Determine the (X, Y) coordinate at the center of the cell enclosing the given text.  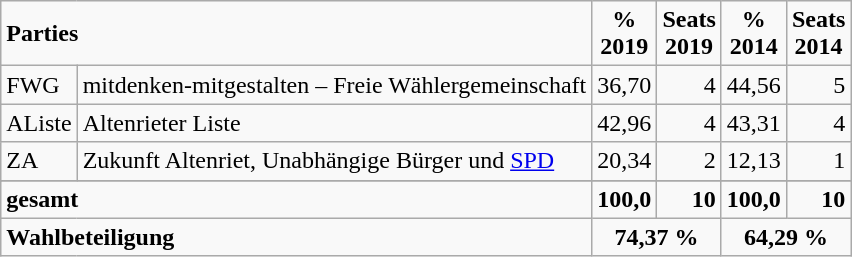
74,37 % (656, 237)
mitdenken-mitgestalten – Freie Wählergemeinschaft (334, 85)
44,56 (754, 85)
ZA (39, 161)
gesamt (296, 199)
42,96 (624, 123)
5 (818, 85)
Zukunft Altenriet, Unabhängige Bürger und SPD (334, 161)
Seats2014 (818, 34)
Seats2019 (689, 34)
Altenrieter Liste (334, 123)
%2014 (754, 34)
Wahlbeteiligung (296, 237)
AListe (39, 123)
2 (689, 161)
FWG (39, 85)
43,31 (754, 123)
36,70 (624, 85)
20,34 (624, 161)
12,13 (754, 161)
1 (818, 161)
Parties (296, 34)
%2019 (624, 34)
64,29 % (786, 237)
